Determine the (X, Y) coordinate at the center of the cell enclosing the given text.  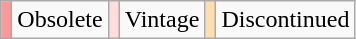
Vintage (162, 20)
Obsolete (60, 20)
Discontinued (286, 20)
